Find where the given text appears and provide that cell's center as (x, y) coordinate. 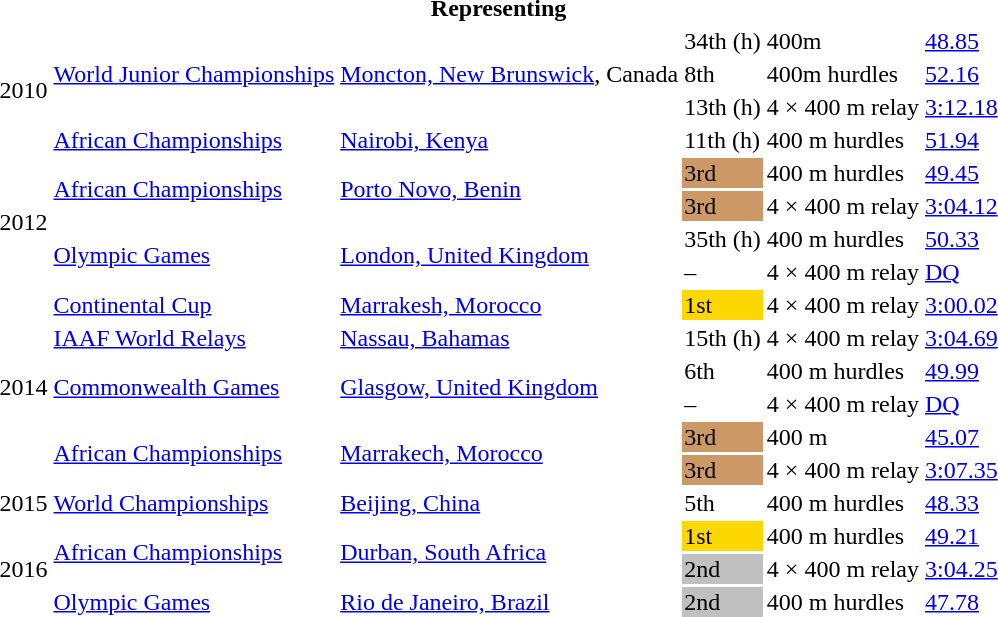
35th (h) (723, 239)
London, United Kingdom (510, 256)
Nassau, Bahamas (510, 338)
Beijing, China (510, 503)
World Junior Championships (194, 74)
Moncton, New Brunswick, Canada (510, 74)
5th (723, 503)
Durban, South Africa (510, 552)
Porto Novo, Benin (510, 190)
World Championships (194, 503)
11th (h) (723, 140)
6th (723, 371)
8th (723, 74)
13th (h) (723, 107)
Nairobi, Kenya (510, 140)
34th (h) (723, 41)
Continental Cup (194, 305)
Glasgow, United Kingdom (510, 388)
400m (842, 41)
Marrakesh, Morocco (510, 305)
Marrakech, Morocco (510, 454)
400m hurdles (842, 74)
15th (h) (723, 338)
Commonwealth Games (194, 388)
Rio de Janeiro, Brazil (510, 602)
IAAF World Relays (194, 338)
400 m (842, 437)
